Return (X, Y) of the center of cell containing provided text 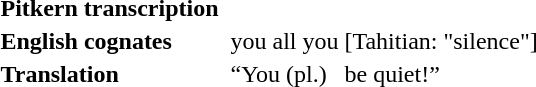
you all you (284, 41)
